Search for the cell housing the specified text and yield its [x, y] center coordinate. 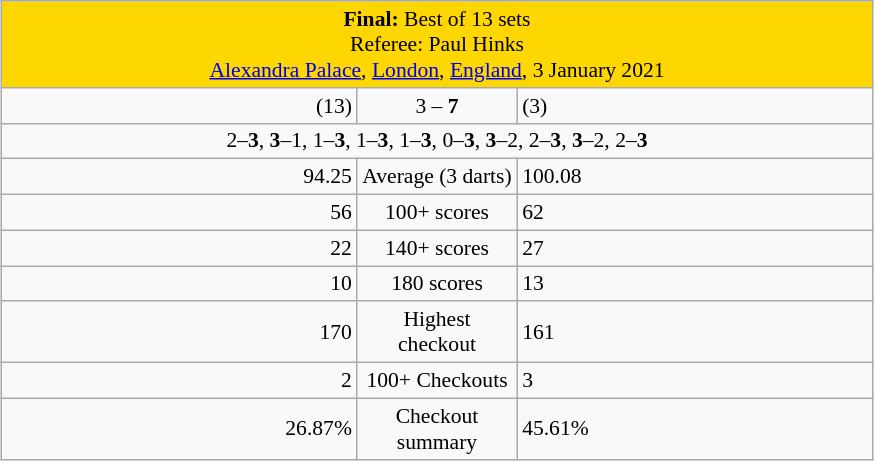
161 [694, 332]
(3) [694, 106]
27 [694, 248]
3 – 7 [437, 106]
10 [180, 284]
180 scores [437, 284]
62 [694, 213]
56 [180, 213]
Average (3 darts) [437, 177]
Highest checkout [437, 332]
170 [180, 332]
2 [180, 381]
100+ Checkouts [437, 381]
140+ scores [437, 248]
45.61% [694, 428]
Checkout summary [437, 428]
Final: Best of 13 sets Referee: Paul HinksAlexandra Palace, London, England, 3 January 2021 [437, 44]
2–3, 3–1, 1–3, 1–3, 1–3, 0–3, 3–2, 2–3, 3–2, 2–3 [437, 141]
(13) [180, 106]
100+ scores [437, 213]
22 [180, 248]
26.87% [180, 428]
13 [694, 284]
3 [694, 381]
100.08 [694, 177]
94.25 [180, 177]
